Return the (X, Y) coordinate for the center point of the cell that contains the specified text.  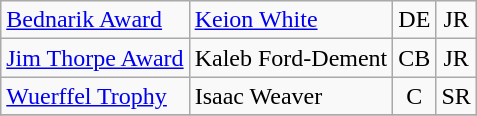
Isaac Weaver (291, 96)
CB (414, 58)
SR (456, 96)
Kaleb Ford-Dement (291, 58)
DE (414, 20)
Bednarik Award (95, 20)
C (414, 96)
Keion White (291, 20)
Wuerffel Trophy (95, 96)
Jim Thorpe Award (95, 58)
